Output the (X, Y) coordinate of the center of the cell containing the given text.  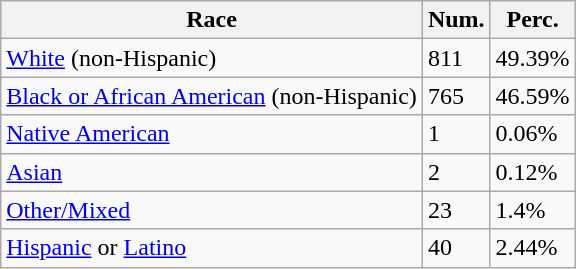
0.12% (532, 172)
46.59% (532, 96)
Perc. (532, 20)
2.44% (532, 248)
Num. (456, 20)
49.39% (532, 58)
1 (456, 134)
1.4% (532, 210)
White (non-Hispanic) (212, 58)
811 (456, 58)
Other/Mixed (212, 210)
2 (456, 172)
40 (456, 248)
Native American (212, 134)
Black or African American (non-Hispanic) (212, 96)
Asian (212, 172)
Hispanic or Latino (212, 248)
765 (456, 96)
23 (456, 210)
0.06% (532, 134)
Race (212, 20)
